Return the (x, y) coordinate for the center point of the cell that contains the specified text.  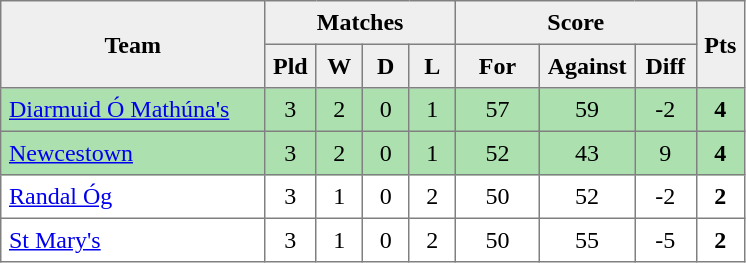
For (497, 66)
Score (576, 23)
57 (497, 110)
59 (586, 110)
D (385, 66)
Pts (720, 44)
Diarmuid Ó Mathúna's (133, 110)
Randal Óg (133, 197)
55 (586, 240)
-5 (666, 240)
Team (133, 44)
Pld (290, 66)
9 (666, 153)
Newcestown (133, 153)
Diff (666, 66)
L (432, 66)
Matches (360, 23)
St Mary's (133, 240)
W (339, 66)
43 (586, 153)
Against (586, 66)
